Extract the (X, Y) coordinate from the center of the cell holding the provided text.  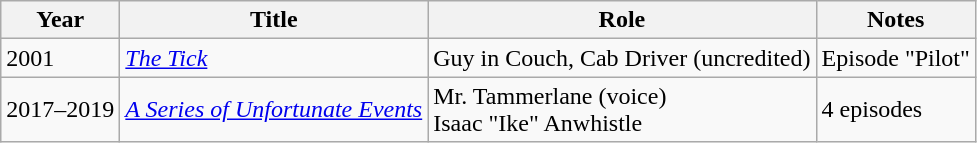
Year (60, 20)
Guy in Couch, Cab Driver (uncredited) (622, 58)
4 episodes (896, 110)
Role (622, 20)
Title (274, 20)
A Series of Unfortunate Events (274, 110)
Notes (896, 20)
2017–2019 (60, 110)
Episode "Pilot" (896, 58)
2001 (60, 58)
The Tick (274, 58)
Mr. Tammerlane (voice)Isaac "Ike" Anwhistle (622, 110)
